Pinpoint the cell where the given text exists, returning its [x, y] midpoint coordinate. 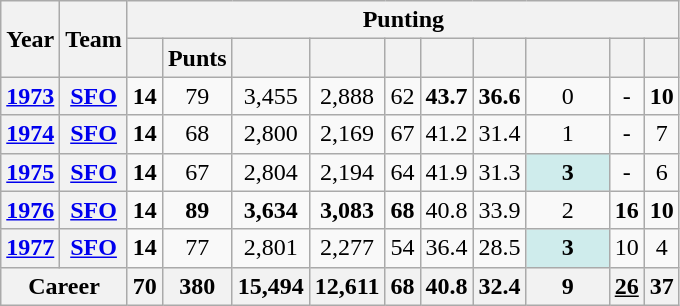
3,455 [270, 96]
31.4 [500, 134]
41.9 [446, 172]
Year [30, 39]
79 [197, 96]
380 [197, 286]
32.4 [500, 286]
77 [197, 248]
2 [568, 210]
2,800 [270, 134]
2,801 [270, 248]
31.3 [500, 172]
6 [662, 172]
33.9 [500, 210]
2,277 [347, 248]
0 [568, 96]
Career [64, 286]
36.6 [500, 96]
Punts [197, 58]
26 [626, 286]
16 [626, 210]
1974 [30, 134]
2,804 [270, 172]
Team [94, 39]
9 [568, 286]
12,611 [347, 286]
37 [662, 286]
2,888 [347, 96]
43.7 [446, 96]
1977 [30, 248]
Punting [403, 20]
3,634 [270, 210]
62 [402, 96]
1975 [30, 172]
2,169 [347, 134]
64 [402, 172]
1976 [30, 210]
7 [662, 134]
89 [197, 210]
70 [144, 286]
4 [662, 248]
3,083 [347, 210]
54 [402, 248]
41.2 [446, 134]
2,194 [347, 172]
28.5 [500, 248]
15,494 [270, 286]
1 [568, 134]
36.4 [446, 248]
1973 [30, 96]
